For the text-containing cell, return its midpoint in [x, y] coordinate format. 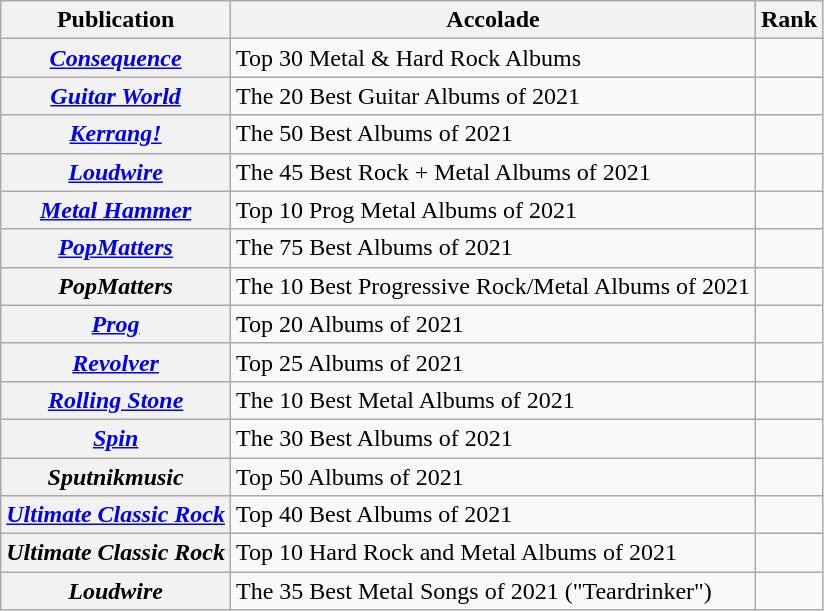
Metal Hammer [116, 210]
Top 40 Best Albums of 2021 [492, 515]
The 10 Best Metal Albums of 2021 [492, 400]
The 45 Best Rock + Metal Albums of 2021 [492, 172]
The 75 Best Albums of 2021 [492, 248]
The 10 Best Progressive Rock/Metal Albums of 2021 [492, 286]
Accolade [492, 20]
Top 20 Albums of 2021 [492, 324]
The 20 Best Guitar Albums of 2021 [492, 96]
Rolling Stone [116, 400]
Top 25 Albums of 2021 [492, 362]
Revolver [116, 362]
Guitar World [116, 96]
Rank [790, 20]
The 35 Best Metal Songs of 2021 ("Teardrinker") [492, 591]
The 30 Best Albums of 2021 [492, 438]
Prog [116, 324]
Publication [116, 20]
Top 50 Albums of 2021 [492, 477]
Spin [116, 438]
Top 10 Hard Rock and Metal Albums of 2021 [492, 553]
Consequence [116, 58]
Top 30 Metal & Hard Rock Albums [492, 58]
The 50 Best Albums of 2021 [492, 134]
Kerrang! [116, 134]
Sputnikmusic [116, 477]
Top 10 Prog Metal Albums of 2021 [492, 210]
